Scan for the cell matching the given text and deliver its (X, Y) coordinate at center. 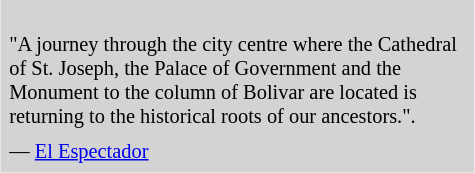
— El Espectador (238, 152)
